From the cell containing the given text, extract its center point as (x, y) coordinate. 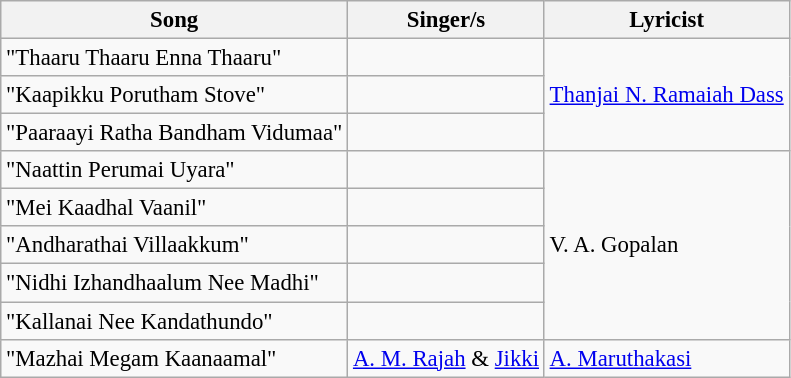
Lyricist (666, 20)
"Andharathai Villaakkum" (174, 245)
V. A. Gopalan (666, 245)
"Mazhai Megam Kaanaamal" (174, 358)
"Nidhi Izhandhaalum Nee Madhi" (174, 283)
Singer/s (446, 20)
"Kallanai Nee Kandathundo" (174, 321)
Thanjai N. Ramaiah Dass (666, 96)
"Paaraayi Ratha Bandham Vidumaa" (174, 133)
Song (174, 20)
"Naattin Perumai Uyara" (174, 170)
"Thaaru Thaaru Enna Thaaru" (174, 58)
"Mei Kaadhal Vaanil" (174, 208)
A. Maruthakasi (666, 358)
"Kaapikku Porutham Stove" (174, 95)
A. M. Rajah & Jikki (446, 358)
